Determine the (X, Y) coordinate at the center of the cell enclosing the given text.  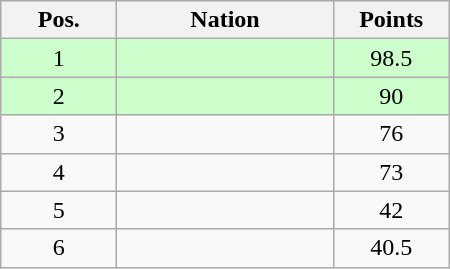
98.5 (391, 58)
Points (391, 20)
Pos. (59, 20)
2 (59, 96)
42 (391, 210)
40.5 (391, 248)
73 (391, 172)
90 (391, 96)
Nation (225, 20)
6 (59, 248)
4 (59, 172)
76 (391, 134)
3 (59, 134)
1 (59, 58)
5 (59, 210)
